Search for the cell housing the specified text and yield its (X, Y) center coordinate. 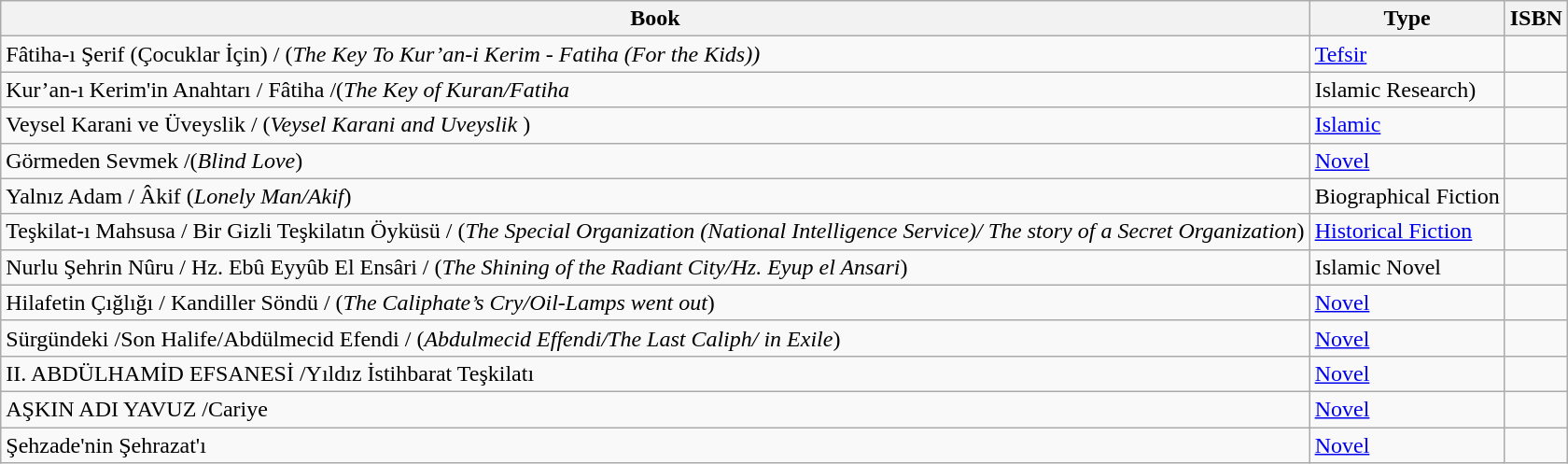
ISBN (1536, 19)
Book (655, 19)
Islamic (1407, 125)
Islamic Novel (1407, 267)
Sürgündeki /Son Halife/Abdülmecid Efendi / (Abdulmecid Effendi/The Last Caliph/ in Exile) (655, 338)
AŞKIN ADI YAVUZ /Cariye (655, 409)
Type (1407, 19)
Tefsir (1407, 54)
II. ABDÜLHAMİD EFSANESİ /Yıldız İstihbarat Teşkilatı (655, 373)
Görmeden Sevmek /(Blind Love) (655, 161)
Islamic Research) (1407, 90)
Kur’an-ı Kerim'in Anahtarı / Fâtiha /(The Key of Kuran/Fatiha (655, 90)
Nurlu Şehrin Nûru / Hz. Ebû Eyyûb El Ensâri / (The Shining of the Radiant City/Hz. Eyup el Ansari) (655, 267)
Yalnız Adam / Âkif (Lonely Man/Akif) (655, 196)
Biographical Fiction (1407, 196)
Historical Fiction (1407, 232)
Teşkilat-ı Mahsusa / Bir Gizli Teşkilatın Öyküsü / (The Special Organization (National Intelligence Service)/ The story of a Secret Organization) (655, 232)
Hilafetin Çığlığı / Kandiller Söndü / (The Caliphate’s Cry/Oil-Lamps went out) (655, 302)
Şehzade'nin Şehrazat'ı (655, 445)
Veysel Karani ve Üveyslik / (Veysel Karani and Uveyslik ) (655, 125)
Fâtiha-ı Şerif (Çocuklar İçin) / (The Key To Kur’an-i Kerim - Fatiha (For the Kids)) (655, 54)
